Detect which cell encompasses the target text, then output its [x, y] center coordinate. 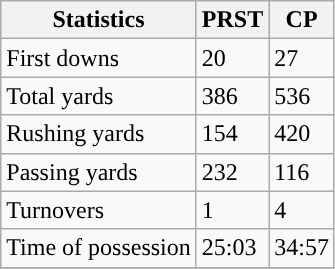
4 [302, 210]
34:57 [302, 248]
25:03 [232, 248]
PRST [232, 20]
Rushing yards [99, 134]
First downs [99, 58]
116 [302, 172]
20 [232, 58]
420 [302, 134]
1 [232, 210]
CP [302, 20]
536 [302, 96]
154 [232, 134]
27 [302, 58]
Turnovers [99, 210]
Passing yards [99, 172]
386 [232, 96]
Time of possession [99, 248]
232 [232, 172]
Statistics [99, 20]
Total yards [99, 96]
